Locate the cell with the specified text and output its [X, Y] center coordinate. 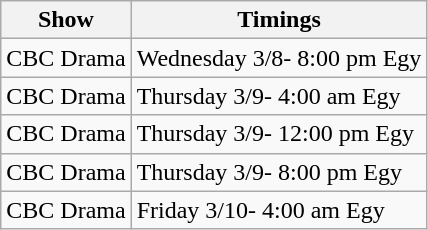
Show [66, 20]
Thursday 3/9- 8:00 pm Egy [279, 172]
Friday 3/10- 4:00 am Egy [279, 210]
Timings [279, 20]
Wednesday 3/8- 8:00 pm Egy [279, 58]
Thursday 3/9- 4:00 am Egy [279, 96]
Thursday 3/9- 12:00 pm Egy [279, 134]
